Search for the cell housing the specified text and yield its [X, Y] center coordinate. 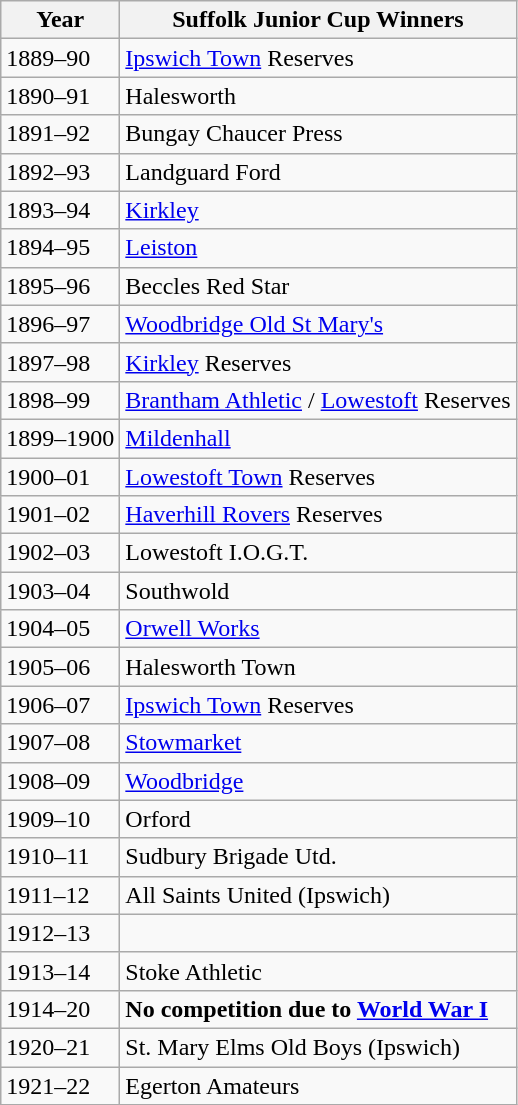
1890–91 [60, 96]
Woodbridge [318, 781]
1889–90 [60, 58]
1900–01 [60, 477]
1912–13 [60, 933]
1905–06 [60, 667]
1901–02 [60, 515]
1911–12 [60, 895]
No competition due to World War I [318, 1009]
Stoke Athletic [318, 971]
Stowmarket [318, 743]
All Saints United (Ipswich) [318, 895]
Haverhill Rovers Reserves [318, 515]
Lowestoft Town Reserves [318, 477]
1906–07 [60, 705]
Orford [318, 819]
1893–94 [60, 210]
Landguard Ford [318, 172]
1913–14 [60, 971]
1891–92 [60, 134]
St. Mary Elms Old Boys (Ipswich) [318, 1047]
Egerton Amateurs [318, 1085]
1921–22 [60, 1085]
Sudbury Brigade Utd. [318, 857]
1903–04 [60, 591]
Leiston [318, 248]
Bungay Chaucer Press [318, 134]
1892–93 [60, 172]
1896–97 [60, 324]
1898–99 [60, 400]
Kirkley Reserves [318, 362]
Year [60, 20]
Kirkley [318, 210]
1895–96 [60, 286]
Beccles Red Star [318, 286]
Orwell Works [318, 629]
Suffolk Junior Cup Winners [318, 20]
1907–08 [60, 743]
Woodbridge Old St Mary's [318, 324]
Southwold [318, 591]
Halesworth [318, 96]
Halesworth Town [318, 667]
Lowestoft I.O.G.T. [318, 553]
1902–03 [60, 553]
1909–10 [60, 819]
1904–05 [60, 629]
1899–1900 [60, 438]
1894–95 [60, 248]
Mildenhall [318, 438]
1914–20 [60, 1009]
1908–09 [60, 781]
1920–21 [60, 1047]
Brantham Athletic / Lowestoft Reserves [318, 400]
1897–98 [60, 362]
1910–11 [60, 857]
